Detect which cell encompasses the target text, then output its (x, y) center coordinate. 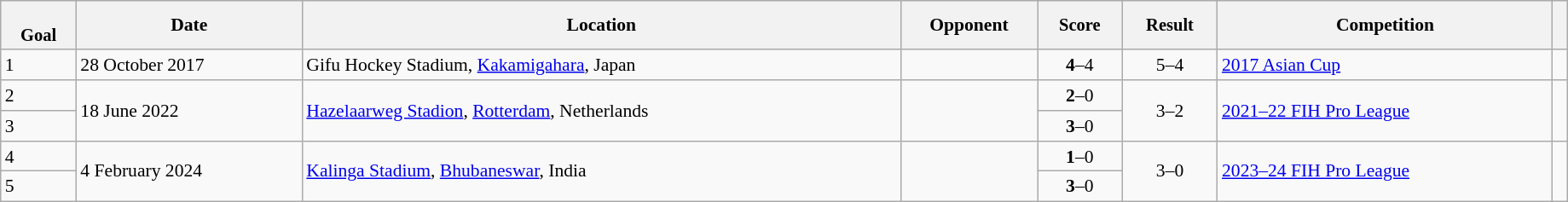
2023–24 FIH Pro League (1385, 172)
1–0 (1080, 157)
Kalinga Stadium, Bhubaneswar, India (601, 172)
2–0 (1080, 95)
18 June 2022 (189, 111)
2021–22 FIH Pro League (1385, 111)
4 February 2024 (189, 172)
3–2 (1170, 111)
Competition (1385, 26)
Gifu Hockey Stadium, Kakamigahara, Japan (601, 66)
Score (1080, 26)
Location (601, 26)
5–4 (1170, 66)
4 (39, 157)
Opponent (969, 26)
3 (39, 126)
Result (1170, 26)
5 (39, 187)
Date (189, 26)
2 (39, 95)
2017 Asian Cup (1385, 66)
28 October 2017 (189, 66)
4–4 (1080, 66)
1 (39, 66)
Hazelaarweg Stadion, Rotterdam, Netherlands (601, 111)
Goal (39, 26)
